For the text-containing cell, return its midpoint in [X, Y] coordinate format. 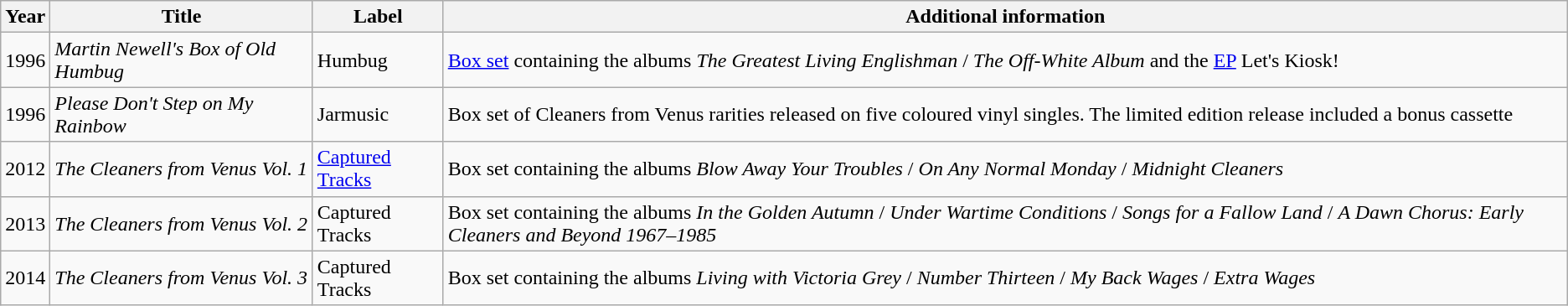
Year [25, 17]
Label [378, 17]
Box set containing the albums The Greatest Living Englishman / The Off-White Album and the EP Let's Kiosk! [1005, 60]
The Cleaners from Venus Vol. 1 [182, 169]
Additional information [1005, 17]
Jarmusic [378, 114]
The Cleaners from Venus Vol. 3 [182, 278]
Martin Newell's Box of Old Humbug [182, 60]
Please Don't Step on My Rainbow [182, 114]
The Cleaners from Venus Vol. 2 [182, 223]
Title [182, 17]
Humbug [378, 60]
Box set of Cleaners from Venus rarities released on five coloured vinyl singles. The limited edition release included a bonus cassette [1005, 114]
2014 [25, 278]
Box set containing the albums Living with Victoria Grey / Number Thirteen / My Back Wages / Extra Wages [1005, 278]
2013 [25, 223]
2012 [25, 169]
Box set containing the albums Blow Away Your Troubles / On Any Normal Monday / Midnight Cleaners [1005, 169]
